Scan for the cell matching the given text and deliver its (X, Y) coordinate at center. 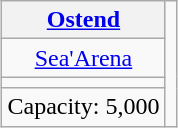
Sea'Arena (84, 58)
Ostend (84, 20)
Capacity: 5,000 (84, 107)
